Locate the cell with the specified text and output its [x, y] center coordinate. 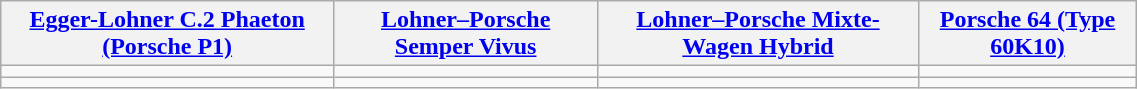
Lohner–Porsche Semper Vivus [466, 34]
Lohner–Porsche Mixte-Wagen Hybrid [758, 34]
Egger-Lohner C.2 Phaeton (Porsche P1) [168, 34]
Porsche 64 (Type 60K10) [1028, 34]
